Scan for the cell matching the given text and deliver its (X, Y) coordinate at center. 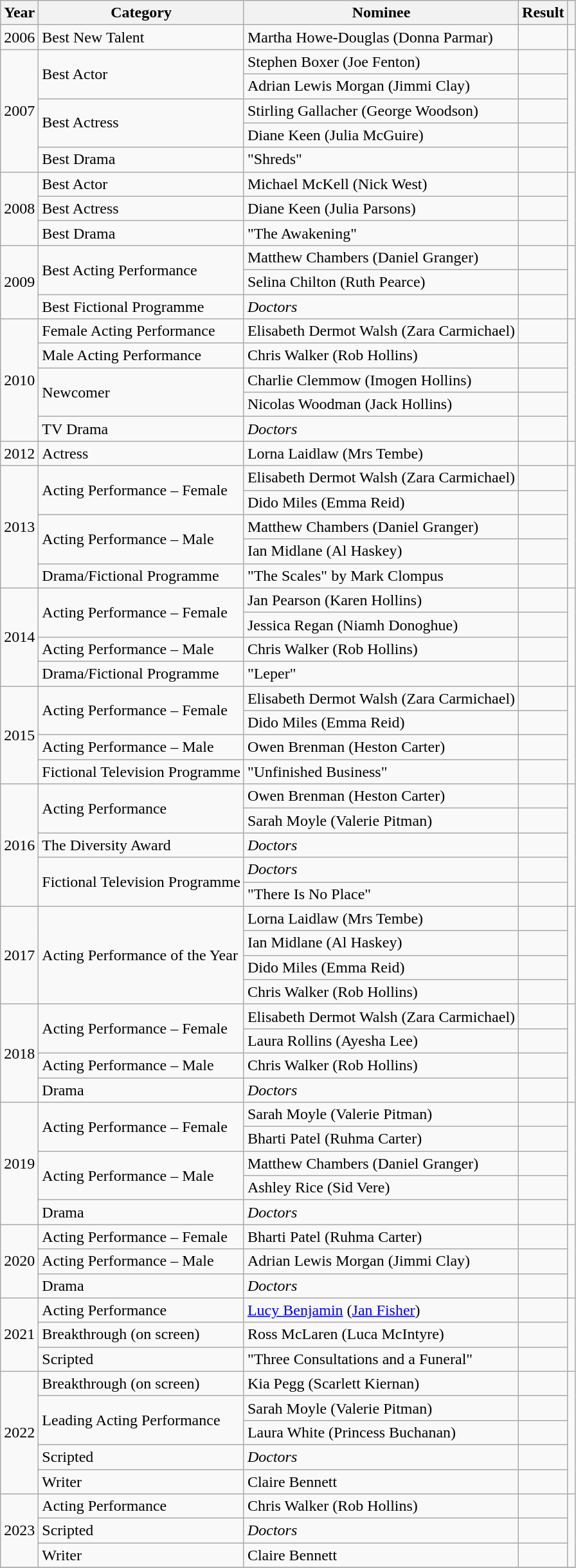
2020 (19, 1261)
Result (543, 13)
Martha Howe-Douglas (Donna Parmar) (381, 37)
Best New Talent (141, 37)
Nicolas Woodman (Jack Hollins) (381, 405)
Year (19, 13)
Laura White (Princess Buchanan) (381, 1432)
2014 (19, 637)
"Leper" (381, 673)
Actress (141, 453)
2019 (19, 1163)
2015 (19, 734)
Nominee (381, 13)
"Unfinished Business" (381, 772)
2012 (19, 453)
Kia Pegg (Scarlett Kiernan) (381, 1383)
2021 (19, 1335)
2009 (19, 282)
Michael McKell (Nick West) (381, 184)
Best Acting Performance (141, 269)
"The Awakening" (381, 233)
Stirling Gallacher (George Woodson) (381, 111)
"There Is No Place" (381, 894)
Lucy Benjamin (Jan Fisher) (381, 1310)
Ross McLaren (Luca McIntyre) (381, 1335)
2023 (19, 1531)
Female Acting Performance (141, 331)
2022 (19, 1432)
2018 (19, 1053)
Leading Acting Performance (141, 1420)
"Shreds" (381, 160)
Jessica Regan (Niamh Donoghue) (381, 624)
The Diversity Award (141, 845)
2010 (19, 380)
2016 (19, 845)
Best Fictional Programme (141, 307)
Selina Chilton (Ruth Pearce) (381, 282)
TV Drama (141, 429)
"The Scales" by Mark Clompus (381, 576)
Ashley Rice (Sid Vere) (381, 1188)
2007 (19, 111)
Acting Performance of the Year (141, 955)
Diane Keen (Julia McGuire) (381, 135)
Category (141, 13)
Stephen Boxer (Joe Fenton) (381, 62)
2006 (19, 37)
Newcomer (141, 392)
2008 (19, 208)
2013 (19, 527)
Male Acting Performance (141, 356)
Jan Pearson (Karen Hollins) (381, 600)
Charlie Clemmow (Imogen Hollins) (381, 380)
Laura Rollins (Ayesha Lee) (381, 1041)
"Three Consultations and a Funeral" (381, 1359)
Diane Keen (Julia Parsons) (381, 208)
2017 (19, 955)
